Capture the cell that displays the provided text and extract its (x, y) central coordinate. 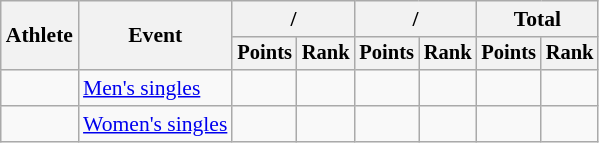
Men's singles (155, 88)
Total (537, 19)
Event (155, 36)
Women's singles (155, 124)
Athlete (40, 36)
